Return [X, Y] of the center of cell containing provided text 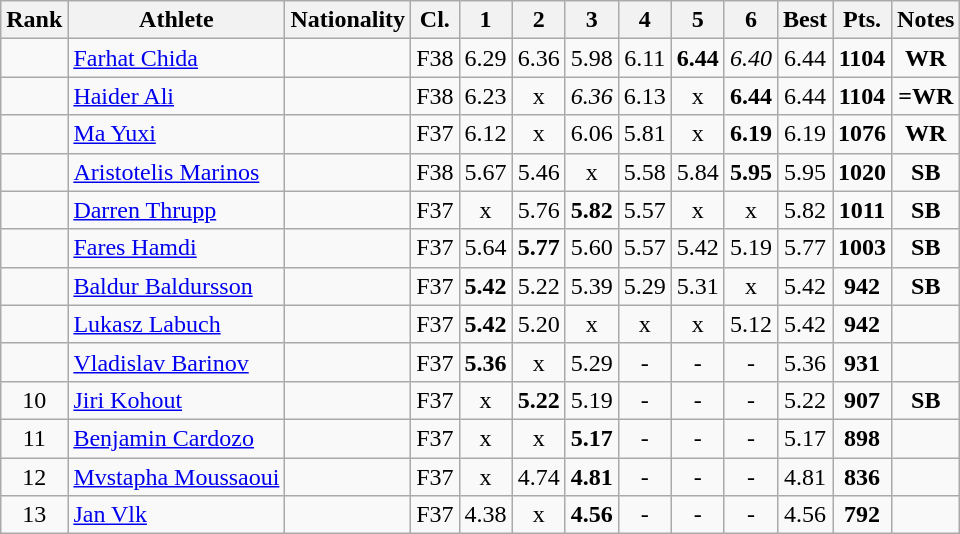
792 [862, 515]
5.39 [592, 286]
Vladislav Barinov [176, 362]
898 [862, 438]
5.67 [486, 172]
5.12 [750, 324]
10 [34, 400]
Pts. [862, 20]
5.81 [644, 134]
6.11 [644, 58]
Best [804, 20]
1003 [862, 248]
836 [862, 477]
13 [34, 515]
Jan Vlk [176, 515]
5.58 [644, 172]
6.12 [486, 134]
Benjamin Cardozo [176, 438]
6 [750, 20]
=WR [926, 96]
6.06 [592, 134]
Nationality [348, 20]
Darren Thrupp [176, 210]
11 [34, 438]
907 [862, 400]
Fares Hamdi [176, 248]
5.60 [592, 248]
Haider Ali [176, 96]
5 [698, 20]
Mvstapha Moussaoui [176, 477]
1011 [862, 210]
Cl. [435, 20]
1 [486, 20]
4.74 [538, 477]
1020 [862, 172]
Aristotelis Marinos [176, 172]
Baldur Baldursson [176, 286]
12 [34, 477]
Jiri Kohout [176, 400]
4 [644, 20]
5.76 [538, 210]
5.98 [592, 58]
5.84 [698, 172]
Rank [34, 20]
6.40 [750, 58]
3 [592, 20]
Ma Yuxi [176, 134]
931 [862, 362]
4.38 [486, 515]
Farhat Chida [176, 58]
5.64 [486, 248]
6.23 [486, 96]
Lukasz Labuch [176, 324]
1076 [862, 134]
6.29 [486, 58]
Athlete [176, 20]
5.46 [538, 172]
5.31 [698, 286]
2 [538, 20]
Notes [926, 20]
6.13 [644, 96]
5.20 [538, 324]
